Output the (x, y) coordinate of the center of the cell containing the given text.  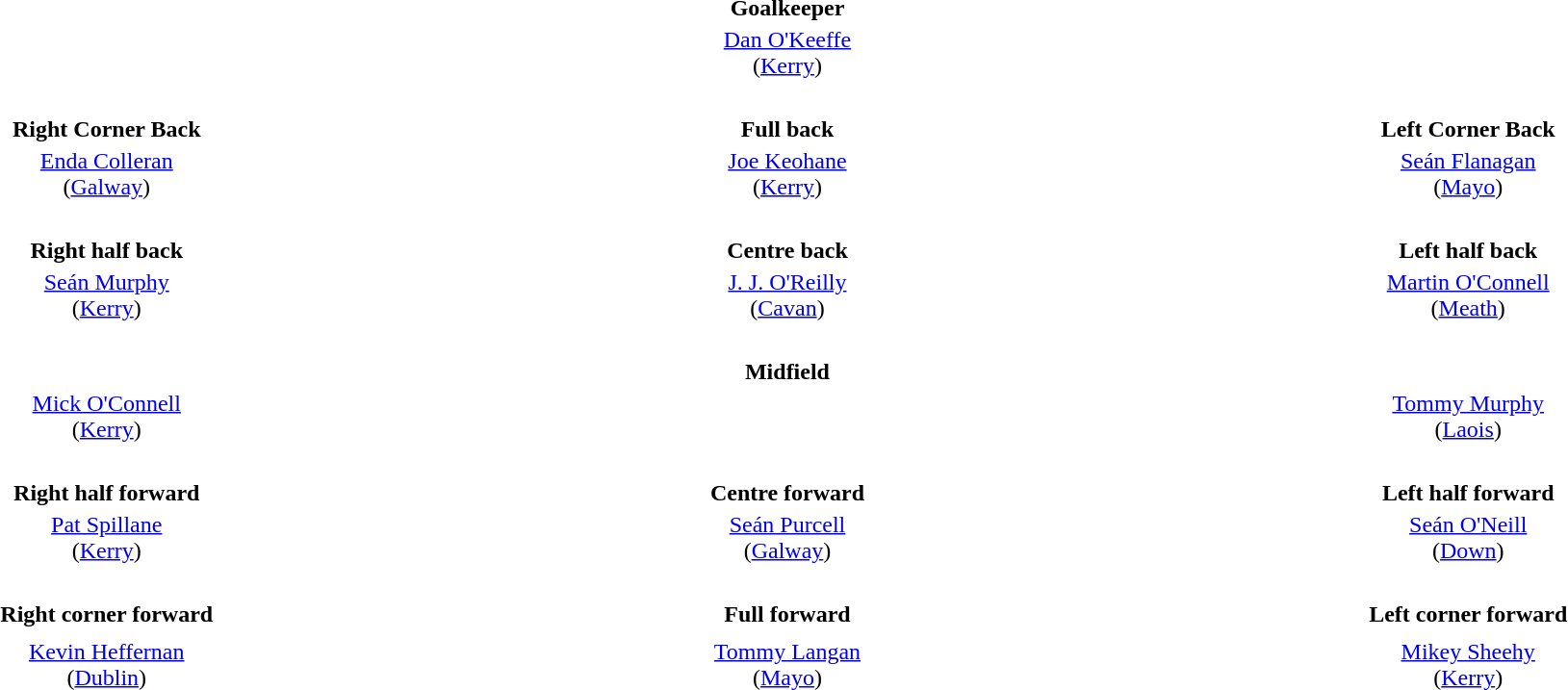
Dan O'Keeffe(Kerry) (787, 52)
J. J. O'Reilly(Cavan) (787, 294)
Centre back (787, 250)
Centre forward (787, 493)
Full forward (787, 614)
Full back (787, 129)
Seán Purcell(Galway) (787, 537)
Midfield (787, 371)
Joe Keohane(Kerry) (787, 173)
